Extract the (x, y) coordinate from the center of the cell holding the provided text.  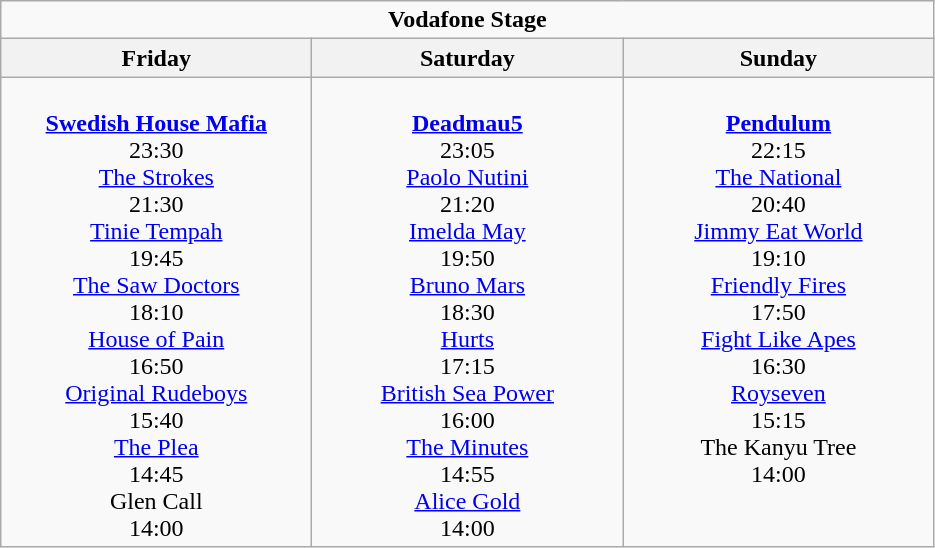
Saturday (468, 58)
Friday (156, 58)
Pendulum 22:15 The National 20:40 Jimmy Eat World 19:10 Friendly Fires 17:50 Fight Like Apes 16:30 Royseven 15:15 The Kanyu Tree 14:00 (778, 312)
Deadmau5 23:05 Paolo Nutini 21:20 Imelda May 19:50 Bruno Mars 18:30 Hurts 17:15 British Sea Power 16:00 The Minutes 14:55 Alice Gold 14:00 (468, 312)
Vodafone Stage (468, 20)
Sunday (778, 58)
